Return the [x, y] coordinate for the center point of the cell that contains the specified text.  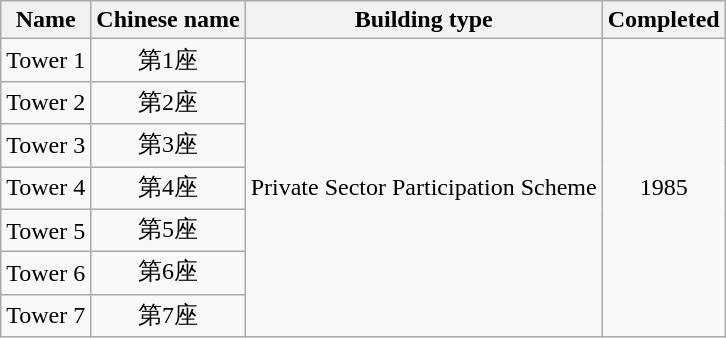
Tower 6 [46, 274]
Tower 7 [46, 316]
第1座 [168, 60]
Tower 3 [46, 146]
第4座 [168, 188]
Completed [664, 20]
第2座 [168, 102]
1985 [664, 188]
Tower 4 [46, 188]
Tower 1 [46, 60]
Name [46, 20]
第3座 [168, 146]
Building type [424, 20]
Chinese name [168, 20]
第7座 [168, 316]
Tower 5 [46, 230]
Private Sector Participation Scheme [424, 188]
第6座 [168, 274]
第5座 [168, 230]
Tower 2 [46, 102]
